Return [x, y] of the center of cell containing provided text 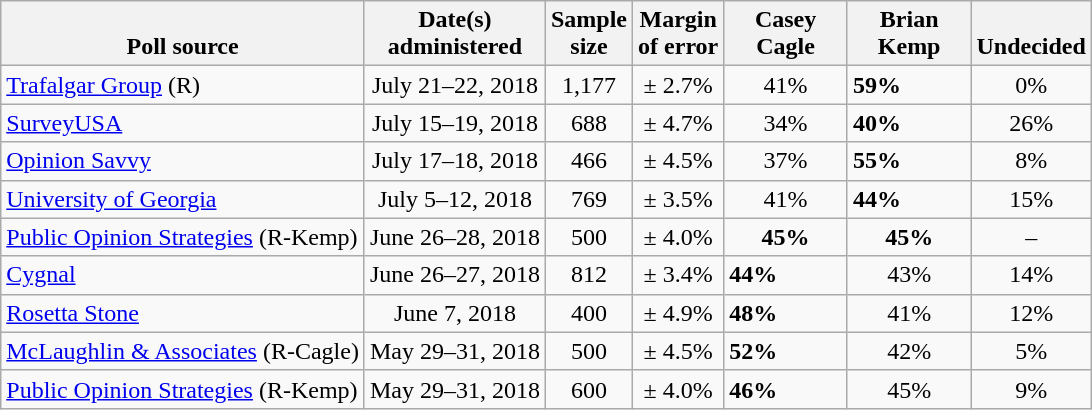
15% [1031, 199]
Rosetta Stone [183, 313]
43% [909, 275]
Samplesize [588, 34]
BrianKemp [909, 34]
40% [909, 123]
SurveyUSA [183, 123]
± 3.4% [678, 275]
5% [1031, 351]
– [1031, 237]
812 [588, 275]
37% [786, 161]
34% [786, 123]
0% [1031, 85]
600 [588, 389]
June 26–28, 2018 [454, 237]
52% [786, 351]
42% [909, 351]
Undecided [1031, 34]
14% [1031, 275]
June 7, 2018 [454, 313]
± 4.9% [678, 313]
688 [588, 123]
1,177 [588, 85]
Cygnal [183, 275]
466 [588, 161]
± 2.7% [678, 85]
July 21–22, 2018 [454, 85]
9% [1031, 389]
Opinion Savvy [183, 161]
Marginof error [678, 34]
12% [1031, 313]
8% [1031, 161]
55% [909, 161]
± 3.5% [678, 199]
Poll source [183, 34]
McLaughlin & Associates (R-Cagle) [183, 351]
July 15–19, 2018 [454, 123]
June 26–27, 2018 [454, 275]
26% [1031, 123]
46% [786, 389]
59% [909, 85]
July 17–18, 2018 [454, 161]
Date(s)administered [454, 34]
University of Georgia [183, 199]
Trafalgar Group (R) [183, 85]
400 [588, 313]
CaseyCagle [786, 34]
769 [588, 199]
± 4.7% [678, 123]
48% [786, 313]
July 5–12, 2018 [454, 199]
